Detect which cell encompasses the target text, then output its (x, y) center coordinate. 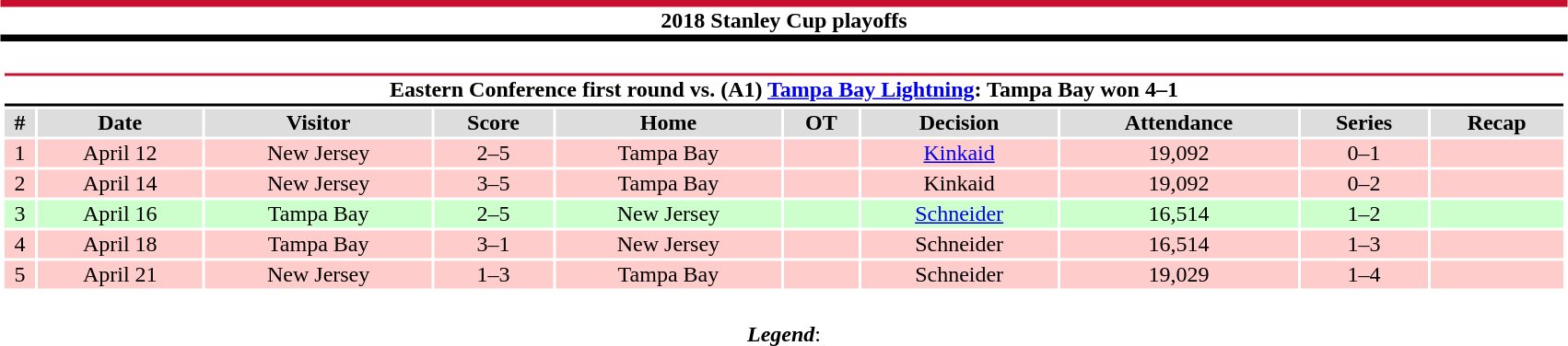
# (19, 122)
3–5 (493, 183)
Series (1364, 122)
19,029 (1178, 275)
4 (19, 244)
Home (669, 122)
2018 Stanley Cup playoffs (784, 20)
April 16 (120, 214)
Attendance (1178, 122)
Visitor (319, 122)
3–1 (493, 244)
OT (822, 122)
Eastern Conference first round vs. (A1) Tampa Bay Lightning: Tampa Bay won 4–1 (783, 90)
April 21 (120, 275)
Decision (959, 122)
2 (19, 183)
April 12 (120, 154)
0–2 (1364, 183)
5 (19, 275)
1–2 (1364, 214)
April 14 (120, 183)
Recap (1497, 122)
0–1 (1364, 154)
1–4 (1364, 275)
1 (19, 154)
Date (120, 122)
April 18 (120, 244)
3 (19, 214)
Score (493, 122)
